Detect which cell encompasses the target text, then output its [X, Y] center coordinate. 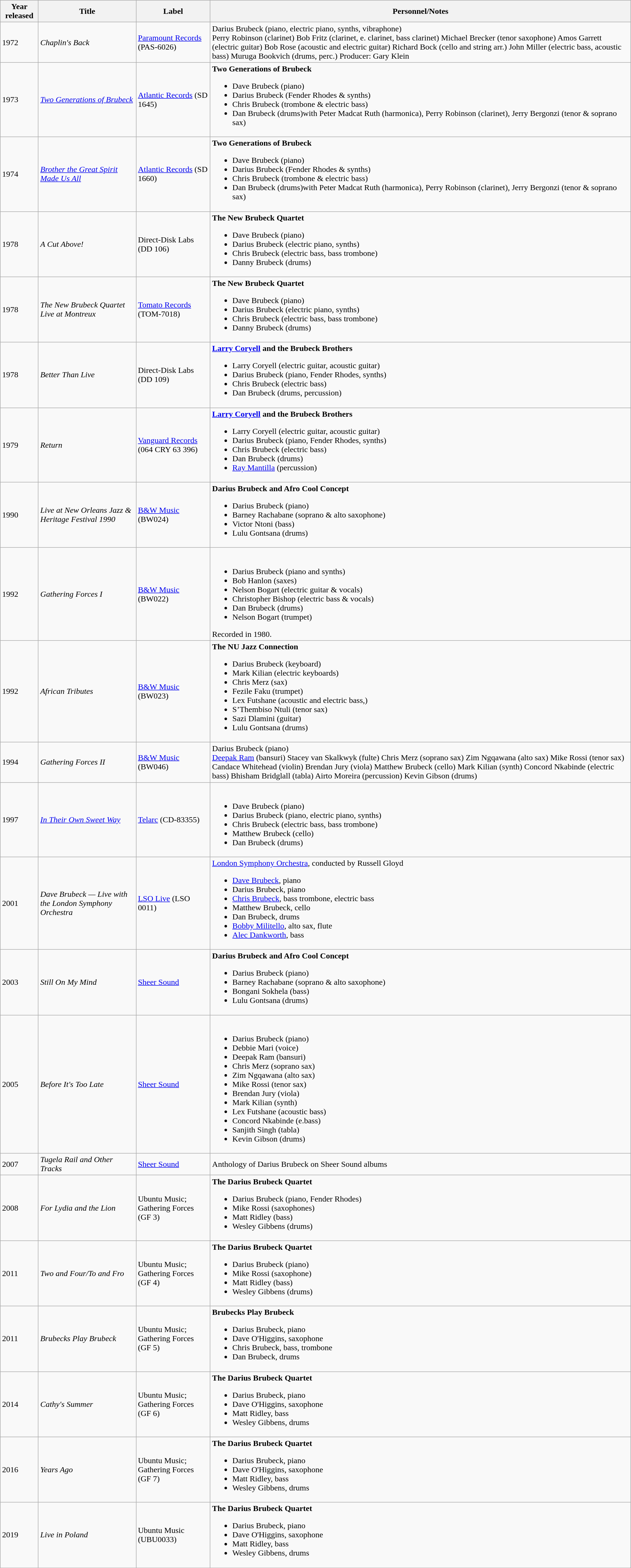
Still On My Mind [87, 982]
Atlantic Records (SD 1660) [173, 174]
Better Than Live [87, 375]
Ubuntu Music (UBU0033) [173, 1535]
In Their Own Sweet Way [87, 819]
Telarc (CD-83355) [173, 819]
2005 [20, 1084]
B&W Music (BW046) [173, 762]
1997 [20, 819]
LSO Live (LSO 0011) [173, 904]
A Cut Above! [87, 244]
The Darius Brubeck QuartetDarius Brubeck (piano)Mike Rossi (saxophone)Matt Ridley (bass)Wesley Gibbens (drums) [421, 1273]
African Tributes [87, 691]
Brother the Great Spirit Made Us All [87, 174]
The Darius Brubeck QuartetDarius Brubeck (piano, Fender Rhodes)Mike Rossi (saxophones)Matt Ridley (bass)Wesley Gibbens (drums) [421, 1208]
Cathy's Summer [87, 1404]
Before It's Too Late [87, 1084]
Chaplin's Back [87, 42]
Ubuntu Music; Gathering Forces (GF 6) [173, 1404]
1990 [20, 515]
Darius Brubeck and Afro Cool ConceptDarius Brubeck (piano)Barney Rachabane (soprano & alto saxophone)Victor Ntoni (bass)Lulu Gontsana (drums) [421, 515]
Brubecks Play BrubeckDarius Brubeck, pianoDave O'Higgins, saxophoneChris Brubeck, bass, tromboneDan Brubeck, drums [421, 1339]
Label [173, 11]
Vanguard Records (064 CRY 63 396) [173, 445]
Atlantic Records (SD 1645) [173, 100]
Title [87, 11]
2007 [20, 1164]
Ubuntu Music; Gathering Forces (GF 4) [173, 1273]
Anthology of Darius Brubeck on Sheer Sound albums [421, 1164]
2008 [20, 1208]
1973 [20, 100]
Gathering Forces II [87, 762]
Brubecks Play Brubeck [87, 1339]
Ubuntu Music; Gathering Forces (GF 3) [173, 1208]
For Lydia and the Lion [87, 1208]
Ubuntu Music; Gathering Forces (GF 5) [173, 1339]
2014 [20, 1404]
Direct-Disk Labs (DD 109) [173, 375]
1974 [20, 174]
1979 [20, 445]
Two Generations of Brubeck [87, 100]
Ubuntu Music; Gathering Forces (GF 7) [173, 1470]
Tomato Records (TOM-7018) [173, 309]
2001 [20, 904]
B&W Music (BW024) [173, 515]
2003 [20, 982]
The New Brubeck Quartet Live at Montreux [87, 309]
2016 [20, 1470]
Two and Four/To and Fro [87, 1273]
Dave Brubeck — Live with the London Symphony Orchestra [87, 904]
B&W Music (BW023) [173, 691]
1994 [20, 762]
Years Ago [87, 1470]
Direct-Disk Labs (DD 106) [173, 244]
Personnel/Notes [421, 11]
Darius Brubeck and Afro Cool ConceptDarius Brubeck (piano)Barney Rachabane (soprano & alto saxophone)Bongani Sokhela (bass)Lulu Gontsana (drums) [421, 982]
Return [87, 445]
Gathering Forces I [87, 594]
Paramount Records (PAS-6026) [173, 42]
Tugela Rail and Other Tracks [87, 1164]
B&W Music (BW022) [173, 594]
Live in Poland [87, 1535]
2019 [20, 1535]
1972 [20, 42]
Live at New Orleans Jazz & Heritage Festival 1990 [87, 515]
Year released [20, 11]
